Find where the given text appears and provide that cell's center as (X, Y) coordinate. 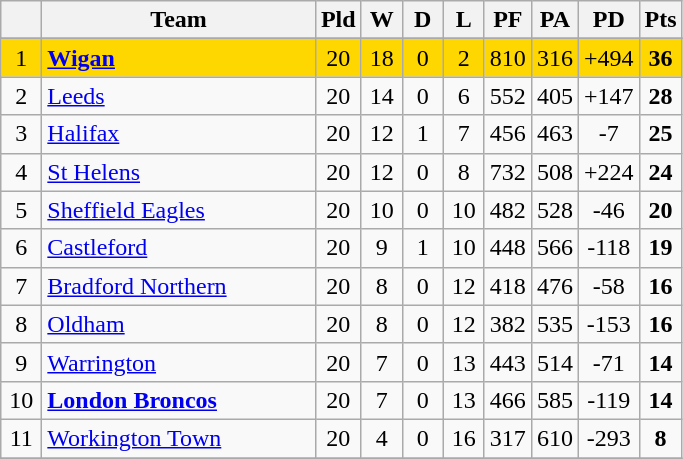
317 (508, 438)
St Helens (179, 172)
448 (508, 248)
25 (660, 134)
36 (660, 58)
Castleford (179, 248)
Halifax (179, 134)
PA (554, 20)
+224 (608, 172)
Wigan (179, 58)
Sheffield Eagles (179, 210)
535 (554, 324)
-7 (608, 134)
443 (508, 362)
585 (554, 400)
Workington Town (179, 438)
528 (554, 210)
Team (179, 20)
508 (554, 172)
810 (508, 58)
Leeds (179, 96)
Pld (338, 20)
+147 (608, 96)
-71 (608, 362)
24 (660, 172)
-118 (608, 248)
-153 (608, 324)
405 (554, 96)
-46 (608, 210)
732 (508, 172)
Oldham (179, 324)
11 (22, 438)
19 (660, 248)
Warrington (179, 362)
L (464, 20)
418 (508, 286)
London Broncos (179, 400)
514 (554, 362)
-58 (608, 286)
PF (508, 20)
566 (554, 248)
28 (660, 96)
463 (554, 134)
610 (554, 438)
456 (508, 134)
466 (508, 400)
Pts (660, 20)
552 (508, 96)
-293 (608, 438)
-119 (608, 400)
3 (22, 134)
382 (508, 324)
PD (608, 20)
18 (382, 58)
316 (554, 58)
476 (554, 286)
D (422, 20)
+494 (608, 58)
5 (22, 210)
Bradford Northern (179, 286)
482 (508, 210)
W (382, 20)
